Return the (X, Y) coordinate for the center point of the cell that contains the specified text.  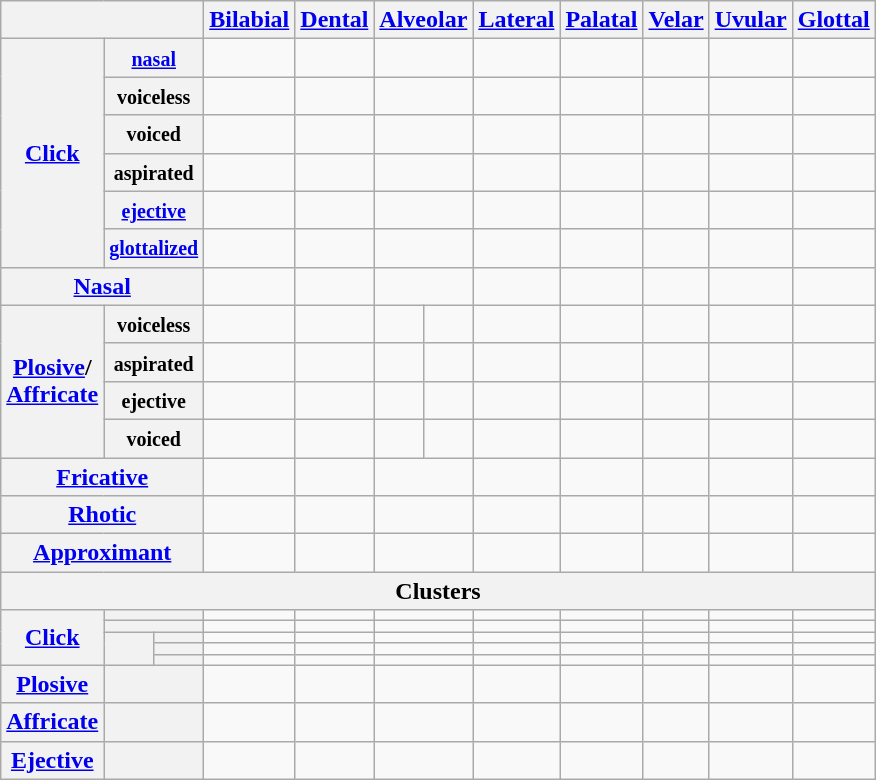
Plosive/Affricate (52, 381)
Affricate (52, 722)
nasal (154, 58)
Palatal (602, 20)
Uvular (750, 20)
Dental (334, 20)
Nasal (102, 286)
Velar (676, 20)
Fricative (102, 477)
Lateral (516, 20)
Glottal (834, 20)
Alveolar (424, 20)
glottalized (154, 248)
Plosive (52, 684)
Clusters (438, 591)
Bilabial (250, 20)
Rhotic (102, 515)
Ejective (52, 760)
Approximant (102, 553)
